Scan for the cell matching the given text and deliver its (X, Y) coordinate at center. 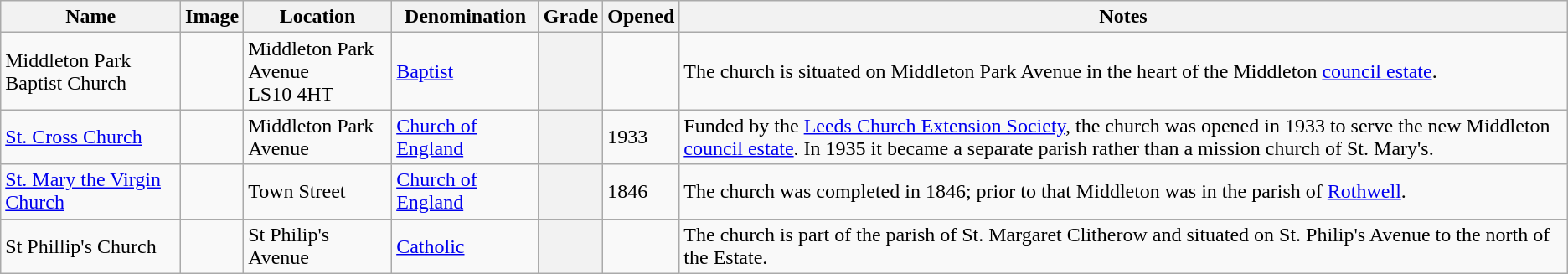
Location (318, 17)
Baptist (466, 71)
Middleton Park Avenue (318, 137)
The church is situated on Middleton Park Avenue in the heart of the Middleton council estate. (1123, 71)
Opened (642, 17)
Name (90, 17)
Middleton Park Baptist Church (90, 71)
Middleton Park AvenueLS10 4HT (318, 71)
1846 (642, 191)
The church was completed in 1846; prior to that Middleton was in the parish of Rothwell. (1123, 191)
St Phillip's Church (90, 246)
Denomination (466, 17)
1933 (642, 137)
St. Cross Church (90, 137)
St. Mary the Virgin Church (90, 191)
Grade (570, 17)
St Philip's Avenue (318, 246)
Image (213, 17)
Catholic (466, 246)
Town Street (318, 191)
The church is part of the parish of St. Margaret Clitherow and situated on St. Philip's Avenue to the north of the Estate. (1123, 246)
Notes (1123, 17)
